Return (x, y) of the center of cell containing provided text 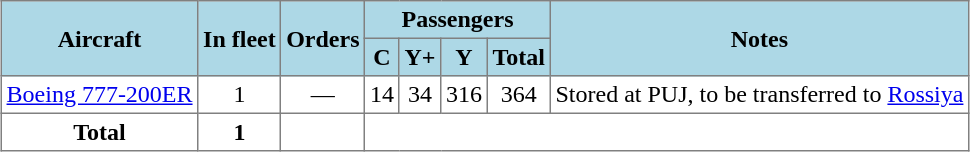
Boeing 777-200ER (99, 95)
C (382, 57)
In fleet (240, 38)
Y (464, 57)
364 (518, 95)
34 (420, 95)
Orders (323, 38)
Stored at PUJ, to be transferred to Rossiya (759, 95)
Aircraft (99, 38)
14 (382, 95)
Passengers (458, 20)
Notes (759, 38)
316 (464, 95)
Y+ (420, 57)
— (323, 95)
